For the text-containing cell, return its midpoint in [x, y] coordinate format. 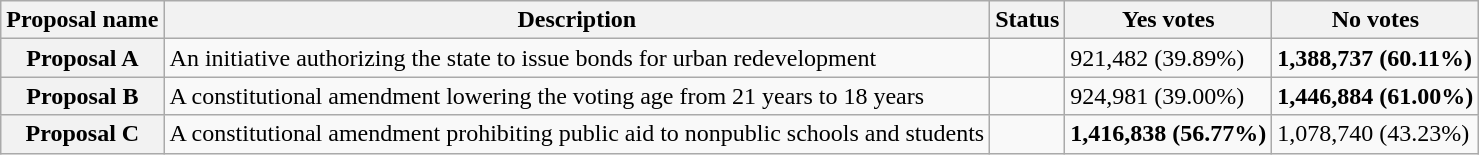
Proposal A [82, 58]
Proposal name [82, 20]
Yes votes [1168, 20]
A constitutional amendment lowering the voting age from 21 years to 18 years [577, 96]
1,446,884 (61.00%) [1376, 96]
1,416,838 (56.77%) [1168, 134]
1,388,737 (60.11%) [1376, 58]
1,078,740 (43.23%) [1376, 134]
Description [577, 20]
An initiative authorizing the state to issue bonds for urban redevelopment [577, 58]
Proposal C [82, 134]
Status [1028, 20]
921,482 (39.89%) [1168, 58]
A constitutional amendment prohibiting public aid to nonpublic schools and students [577, 134]
924,981 (39.00%) [1168, 96]
No votes [1376, 20]
Proposal B [82, 96]
